Return (x, y) of the center of cell containing provided text 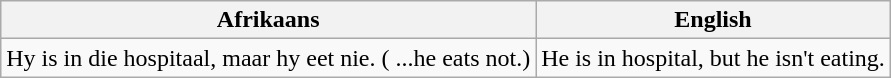
He is in hospital, but he isn't eating. (714, 58)
Afrikaans (268, 20)
English (714, 20)
Hy is in die hospitaal, maar hy eet nie. ( ...he eats not.) (268, 58)
